Scan for the cell matching the given text and deliver its (X, Y) coordinate at center. 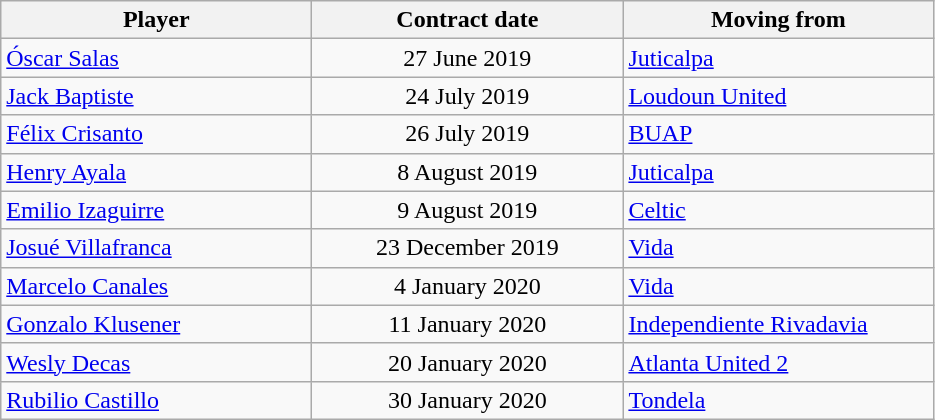
26 July 2019 (468, 134)
Gonzalo Klusener (156, 324)
BUAP (778, 134)
Emilio Izaguirre (156, 210)
Jack Baptiste (156, 96)
20 January 2020 (468, 362)
Contract date (468, 20)
Félix Crisanto (156, 134)
8 August 2019 (468, 172)
Tondela (778, 400)
Rubilio Castillo (156, 400)
Independiente Rivadavia (778, 324)
30 January 2020 (468, 400)
9 August 2019 (468, 210)
Henry Ayala (156, 172)
27 June 2019 (468, 58)
Marcelo Canales (156, 286)
24 July 2019 (468, 96)
4 January 2020 (468, 286)
Óscar Salas (156, 58)
23 December 2019 (468, 248)
Celtic (778, 210)
Player (156, 20)
Wesly Decas (156, 362)
11 January 2020 (468, 324)
Atlanta United 2 (778, 362)
Loudoun United (778, 96)
Moving from (778, 20)
Josué Villafranca (156, 248)
